Search for the cell housing the specified text and yield its (x, y) center coordinate. 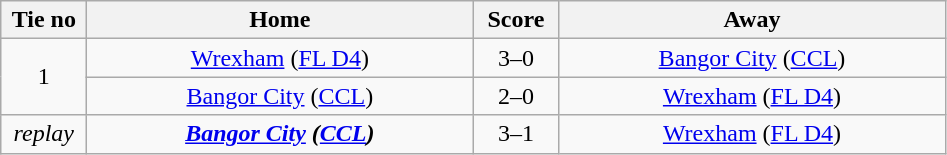
3–0 (516, 58)
Score (516, 20)
2–0 (516, 96)
3–1 (516, 134)
Tie no (44, 20)
Away (752, 20)
1 (44, 77)
Home (280, 20)
replay (44, 134)
